Capture the cell that displays the provided text and extract its (X, Y) central coordinate. 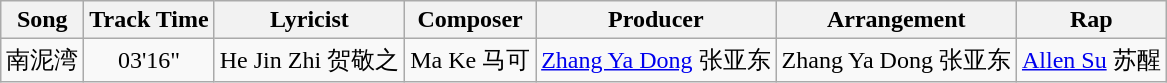
Ma Ke 马可 (470, 60)
03'16" (149, 60)
He Jin Zhi 贺敬之 (309, 60)
Rap (1091, 20)
Producer (656, 20)
Lyricist (309, 20)
Track Time (149, 20)
Composer (470, 20)
南泥湾 (42, 60)
Allen Su 苏醒 (1091, 60)
Song (42, 20)
Arrangement (896, 20)
